Provide the [x, y] coordinate of the cell's center where the given text is located.  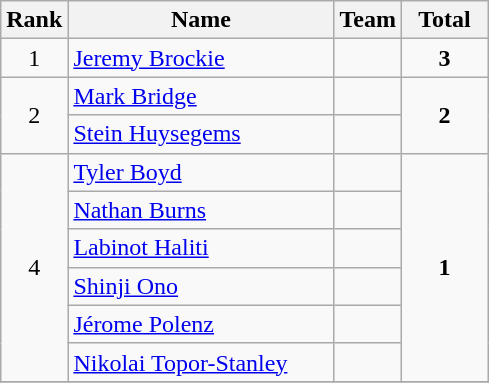
Mark Bridge [201, 96]
Labinot Haliti [201, 248]
Total [444, 20]
4 [34, 267]
Tyler Boyd [201, 172]
Shinji Ono [201, 286]
Nathan Burns [201, 210]
Jérome Polenz [201, 324]
Team [368, 20]
3 [444, 58]
Jeremy Brockie [201, 58]
Nikolai Topor-Stanley [201, 362]
Stein Huysegems [201, 134]
Rank [34, 20]
Name [201, 20]
